Detect which cell encompasses the target text, then output its (X, Y) center coordinate. 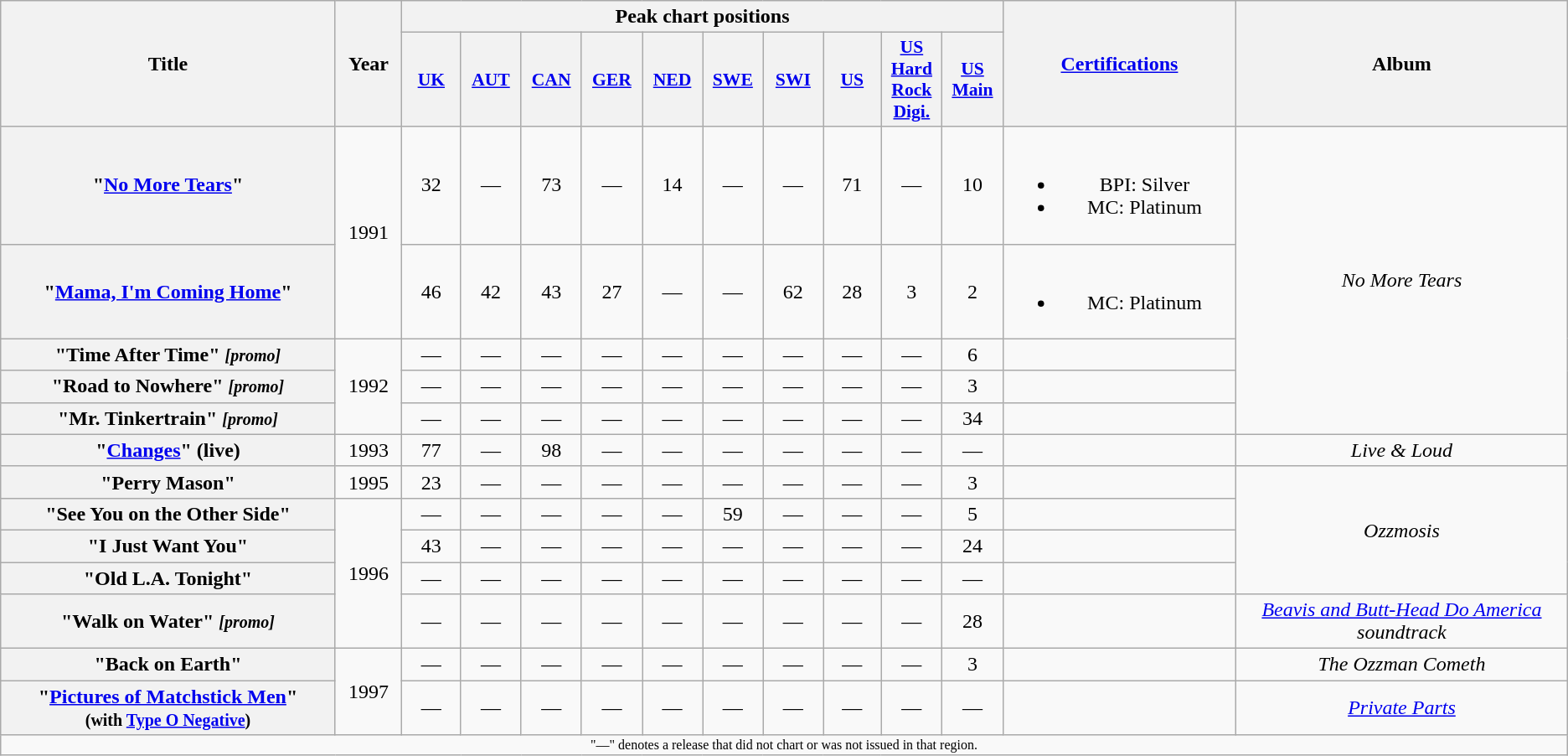
23 (431, 482)
Ozzmosis (1402, 530)
Live & Loud (1402, 450)
USHard Rock Digi. (911, 80)
"I Just Want You" (168, 546)
"Pictures of Matchstick Men"(with Type O Negative) (168, 707)
"Old L.A. Tonight" (168, 577)
UK (431, 80)
Beavis and Butt-Head Do America soundtrack (1402, 622)
34 (973, 418)
BPI: SilverMC: Platinum (1119, 185)
GER (611, 80)
42 (491, 292)
10 (973, 185)
1991 (369, 233)
SWE (733, 80)
Album (1402, 64)
73 (551, 185)
24 (973, 546)
"Walk on Water" [promo] (168, 622)
Certifications (1119, 64)
CAN (551, 80)
46 (431, 292)
"Perry Mason" (168, 482)
Year (369, 64)
1995 (369, 482)
"See You on the Other Side" (168, 514)
Title (168, 64)
NED (673, 80)
14 (673, 185)
71 (853, 185)
"Back on Earth" (168, 665)
1992 (369, 386)
59 (733, 514)
6 (973, 355)
USMain (973, 80)
"No More Tears" (168, 185)
"Changes" (live) (168, 450)
"Mr. Tinkertrain" [promo] (168, 418)
77 (431, 450)
27 (611, 292)
1993 (369, 450)
62 (793, 292)
32 (431, 185)
5 (973, 514)
MC: Platinum (1119, 292)
"Road to Nowhere" [promo] (168, 386)
Private Parts (1402, 707)
The Ozzman Cometh (1402, 665)
No More Tears (1402, 280)
"Mama, I'm Coming Home" (168, 292)
US (853, 80)
98 (551, 450)
AUT (491, 80)
2 (973, 292)
Peak chart positions (703, 17)
"—" denotes a release that did not chart or was not issued in that region. (784, 745)
SWI (793, 80)
1996 (369, 573)
"Time After Time" [promo] (168, 355)
1997 (369, 692)
